Output the [x, y] coordinate of the center of the cell containing the given text.  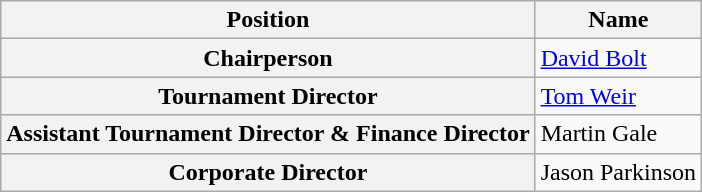
Corporate Director [268, 172]
Chairperson [268, 58]
Martin Gale [618, 134]
Jason Parkinson [618, 172]
Tournament Director [268, 96]
David Bolt [618, 58]
Tom Weir [618, 96]
Name [618, 20]
Assistant Tournament Director & Finance Director [268, 134]
Position [268, 20]
